Extract the (x, y) coordinate from the center of the cell holding the provided text.  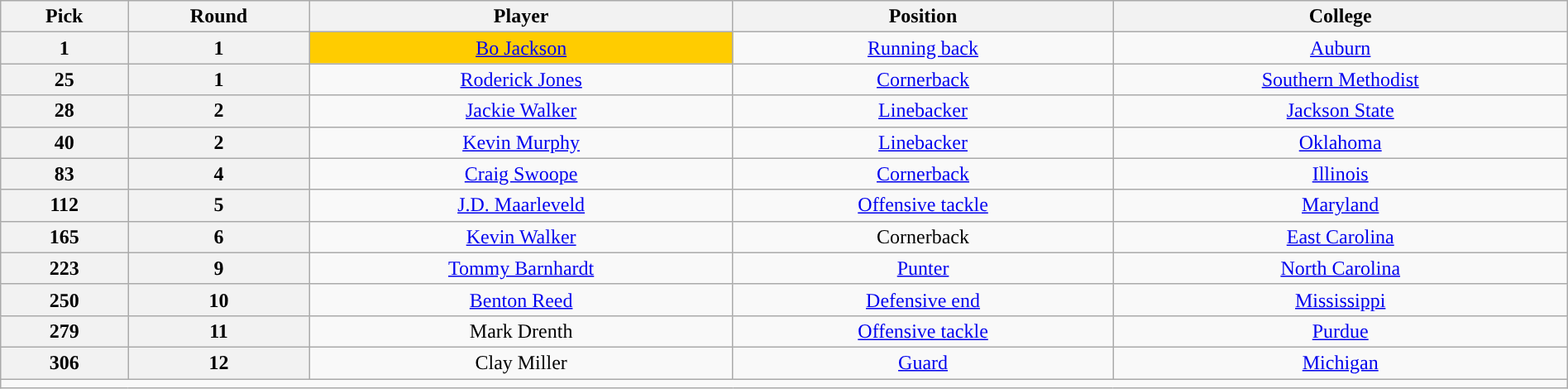
Maryland (1340, 205)
250 (65, 300)
12 (219, 363)
Guard (923, 363)
Illinois (1340, 174)
Mississippi (1340, 300)
Kevin Murphy (521, 142)
East Carolina (1340, 237)
Defensive end (923, 300)
Position (923, 17)
6 (219, 237)
Pick (65, 17)
Jackie Walker (521, 111)
40 (65, 142)
Michigan (1340, 363)
Round (219, 17)
279 (65, 331)
Auburn (1340, 48)
College (1340, 17)
Player (521, 17)
10 (219, 300)
Tommy Barnhardt (521, 268)
Bo Jackson (521, 48)
Oklahoma (1340, 142)
Punter (923, 268)
Mark Drenth (521, 331)
Benton Reed (521, 300)
Purdue (1340, 331)
9 (219, 268)
J.D. Maarleveld (521, 205)
165 (65, 237)
223 (65, 268)
11 (219, 331)
Jackson State (1340, 111)
North Carolina (1340, 268)
Kevin Walker (521, 237)
Southern Methodist (1340, 79)
Craig Swoope (521, 174)
Roderick Jones (521, 79)
4 (219, 174)
28 (65, 111)
25 (65, 79)
5 (219, 205)
83 (65, 174)
Clay Miller (521, 363)
112 (65, 205)
Running back (923, 48)
306 (65, 363)
